Locate the cell with the specified text and output its (x, y) center coordinate. 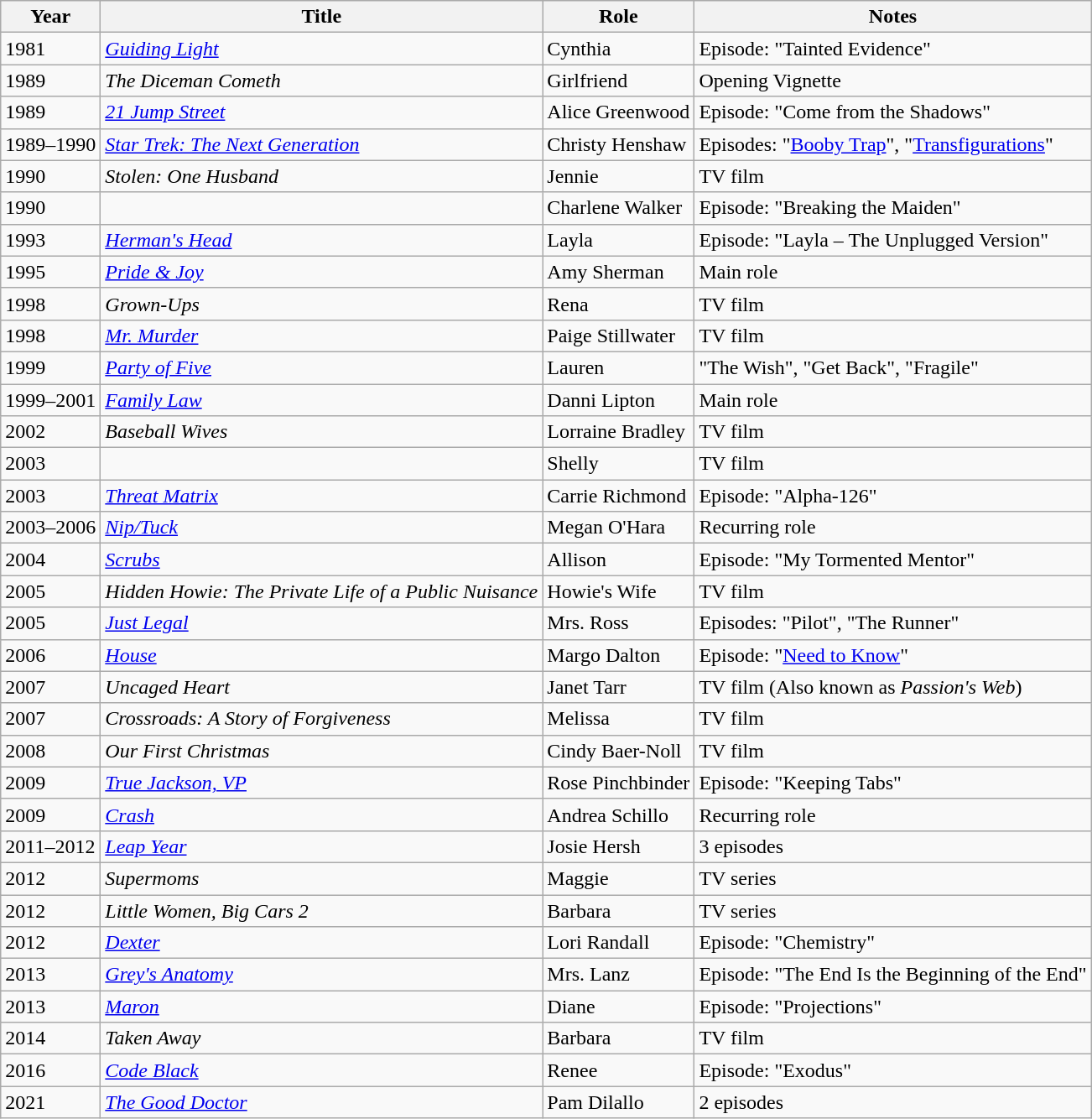
The Diceman Cometh (322, 81)
Howie's Wife (619, 591)
Leap Year (322, 846)
House (322, 655)
1981 (50, 49)
Notes (892, 17)
2014 (50, 1038)
Layla (619, 240)
Cindy Baer-Noll (619, 751)
2004 (50, 559)
Party of Five (322, 367)
1989–1990 (50, 144)
Charlene Walker (619, 208)
Episode: "Projections" (892, 1007)
Episode: "Breaking the Maiden" (892, 208)
Allison (619, 559)
Opening Vignette (892, 81)
2006 (50, 655)
1995 (50, 272)
Supermoms (322, 878)
Taken Away (322, 1038)
Stolen: One Husband (322, 176)
Episode: "The End Is the Beginning of the End" (892, 975)
Episodes: "Booby Trap", "Transfigurations" (892, 144)
2021 (50, 1102)
Little Women, Big Cars 2 (322, 910)
Danni Lipton (619, 400)
Crash (322, 815)
Episode: "Need to Know" (892, 655)
Episodes: "Pilot", "The Runner" (892, 623)
Girlfriend (619, 81)
Janet Tarr (619, 687)
Uncaged Heart (322, 687)
1999–2001 (50, 400)
TV film (Also known as Passion's Web) (892, 687)
Grown-Ups (322, 304)
2016 (50, 1070)
Lorraine Bradley (619, 432)
Grey's Anatomy (322, 975)
Megan O'Hara (619, 528)
Episode: "Keeping Tabs" (892, 783)
Threat Matrix (322, 496)
Lori Randall (619, 943)
Cynthia (619, 49)
"The Wish", "Get Back", "Fragile" (892, 367)
Hidden Howie: The Private Life of a Public Nuisance (322, 591)
Just Legal (322, 623)
Paige Stillwater (619, 336)
Role (619, 17)
Margo Dalton (619, 655)
Melissa (619, 719)
3 episodes (892, 846)
Rena (619, 304)
Lauren (619, 367)
Code Black (322, 1070)
Episode: "Chemistry" (892, 943)
21 Jump Street (322, 112)
Rose Pinchbinder (619, 783)
Family Law (322, 400)
Episode: "My Tormented Mentor" (892, 559)
Star Trek: The Next Generation (322, 144)
Dexter (322, 943)
Episode: "Come from the Shadows" (892, 112)
Crossroads: A Story of Forgiveness (322, 719)
Renee (619, 1070)
Pam Dilallo (619, 1102)
True Jackson, VP (322, 783)
Guiding Light (322, 49)
2 episodes (892, 1102)
Mrs. Ross (619, 623)
Andrea Schillo (619, 815)
2002 (50, 432)
The Good Doctor (322, 1102)
1999 (50, 367)
Our First Christmas (322, 751)
Nip/Tuck (322, 528)
Maron (322, 1007)
Episode: "Tainted Evidence" (892, 49)
Mrs. Lanz (619, 975)
1993 (50, 240)
Episode: "Layla – The Unplugged Version" (892, 240)
Episode: "Exodus" (892, 1070)
Shelly (619, 464)
Diane (619, 1007)
Josie Hersh (619, 846)
Carrie Richmond (619, 496)
Jennie (619, 176)
Pride & Joy (322, 272)
Christy Henshaw (619, 144)
Mr. Murder (322, 336)
Herman's Head (322, 240)
Scrubs (322, 559)
Title (322, 17)
Episode: "Alpha-126" (892, 496)
Year (50, 17)
Alice Greenwood (619, 112)
2011–2012 (50, 846)
2003–2006 (50, 528)
Baseball Wives (322, 432)
Maggie (619, 878)
2008 (50, 751)
Amy Sherman (619, 272)
